Identify which cell holds the provided text, then report its [X, Y] central coordinate. 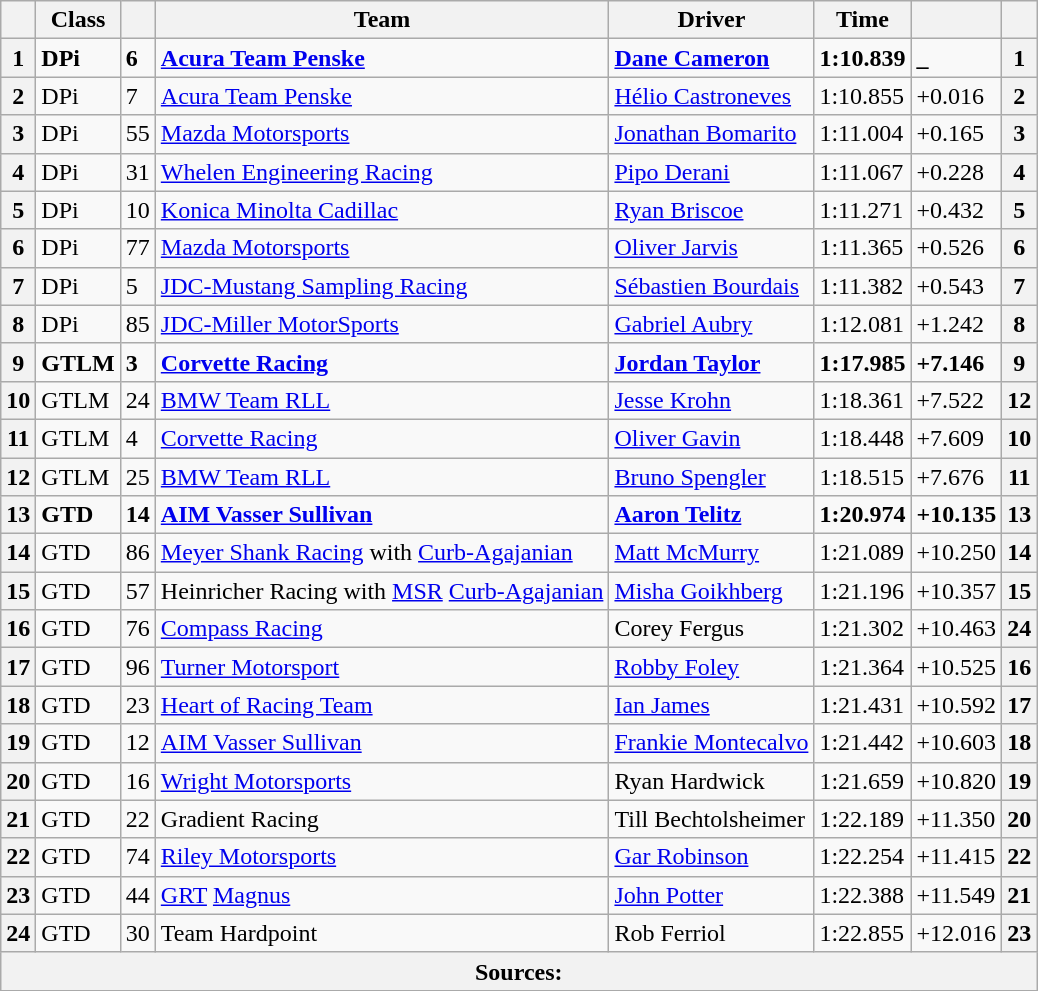
25 [138, 477]
Jesse Krohn [712, 400]
Oliver Gavin [712, 438]
74 [138, 857]
Pipo Derani [712, 172]
Till Bechtolsheimer [712, 819]
+0.543 [956, 286]
77 [138, 248]
Riley Motorsports [382, 857]
Wright Motorsports [382, 781]
1:22.388 [862, 895]
Misha Goikhberg [712, 591]
JDC-Mustang Sampling Racing [382, 286]
1:11.271 [862, 210]
1:21.089 [862, 553]
Turner Motorsport [382, 667]
30 [138, 933]
Aaron Telitz [712, 515]
1:21.364 [862, 667]
+0.526 [956, 248]
1:22.254 [862, 857]
96 [138, 667]
Frankie Montecalvo [712, 743]
Ryan Hardwick [712, 781]
Jonathan Bomarito [712, 134]
+11.549 [956, 895]
86 [138, 553]
+12.016 [956, 933]
Class [78, 20]
Bruno Spengler [712, 477]
1:11.382 [862, 286]
_ [956, 58]
1:18.515 [862, 477]
Gar Robinson [712, 857]
+0.432 [956, 210]
1:21.196 [862, 591]
85 [138, 324]
Jordan Taylor [712, 362]
1:22.855 [862, 933]
1:18.361 [862, 400]
1:21.302 [862, 629]
Sébastien Bourdais [712, 286]
+10.525 [956, 667]
1:18.448 [862, 438]
Ian James [712, 705]
Corey Fergus [712, 629]
Dane Cameron [712, 58]
+7.609 [956, 438]
55 [138, 134]
1:11.365 [862, 248]
Heart of Racing Team [382, 705]
+11.415 [956, 857]
Team [382, 20]
Gradient Racing [382, 819]
1:21.442 [862, 743]
1:21.659 [862, 781]
1:20.974 [862, 515]
+7.146 [956, 362]
+10.820 [956, 781]
Meyer Shank Racing with Curb-Agajanian [382, 553]
Robby Foley [712, 667]
+0.016 [956, 96]
1:12.081 [862, 324]
Ryan Briscoe [712, 210]
Hélio Castroneves [712, 96]
1:10.855 [862, 96]
+10.592 [956, 705]
+10.463 [956, 629]
Time [862, 20]
+0.165 [956, 134]
Oliver Jarvis [712, 248]
+0.228 [956, 172]
Compass Racing [382, 629]
+10.135 [956, 515]
GRT Magnus [382, 895]
+11.350 [956, 819]
JDC-Miller MotorSports [382, 324]
+1.242 [956, 324]
Rob Ferriol [712, 933]
57 [138, 591]
76 [138, 629]
1:17.985 [862, 362]
Heinricher Racing with MSR Curb-Agajanian [382, 591]
+7.676 [956, 477]
John Potter [712, 895]
Whelen Engineering Racing [382, 172]
Matt McMurry [712, 553]
31 [138, 172]
Driver [712, 20]
+7.522 [956, 400]
Gabriel Aubry [712, 324]
44 [138, 895]
+10.357 [956, 591]
1:11.004 [862, 134]
Konica Minolta Cadillac [382, 210]
1:10.839 [862, 58]
1:22.189 [862, 819]
1:11.067 [862, 172]
+10.603 [956, 743]
Sources: [519, 971]
+10.250 [956, 553]
1:21.431 [862, 705]
Team Hardpoint [382, 933]
